From the cell containing the given text, extract its center point as (x, y) coordinate. 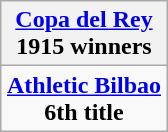
Copa del Rey1915 winners (84, 34)
Athletic Bilbao6th title (84, 98)
